Determine the (X, Y) coordinate at the center of the cell enclosing the given text.  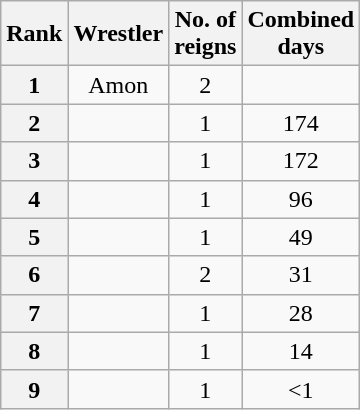
49 (301, 237)
174 (301, 123)
14 (301, 351)
Wrestler (118, 34)
8 (34, 351)
172 (301, 161)
31 (301, 275)
7 (34, 313)
<1 (301, 389)
96 (301, 199)
3 (34, 161)
No. ofreigns (206, 34)
28 (301, 313)
6 (34, 275)
Combineddays (301, 34)
9 (34, 389)
Rank (34, 34)
4 (34, 199)
5 (34, 237)
Amon (118, 85)
